Return (X, Y) of the center of cell containing provided text 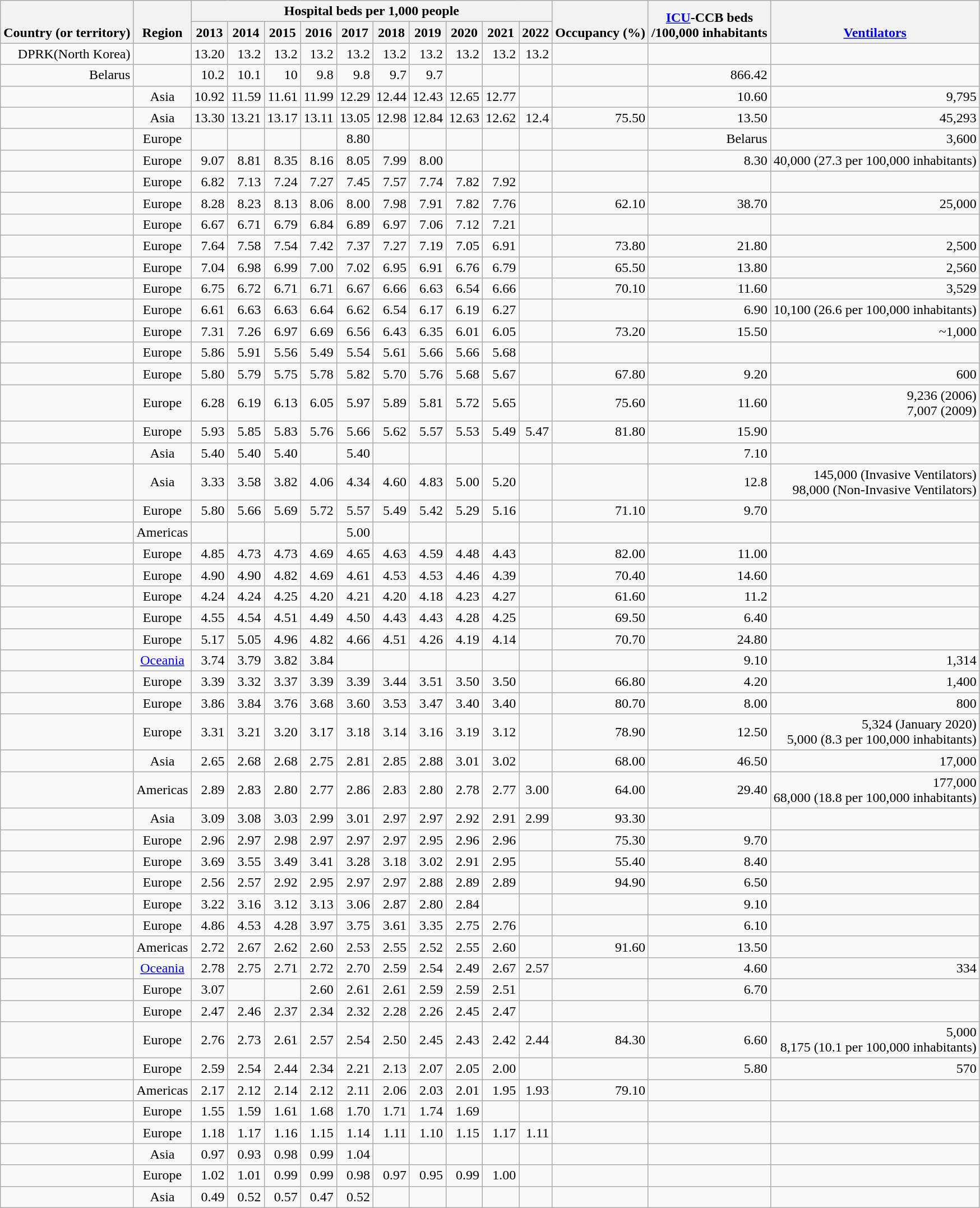
8.40 (709, 861)
3.51 (427, 682)
7.58 (246, 246)
4.65 (354, 554)
2.81 (354, 761)
8.80 (354, 139)
67.80 (600, 374)
7.06 (427, 224)
5.70 (391, 374)
3.76 (283, 703)
5.61 (391, 353)
5.56 (283, 353)
177,000 68,000 (18.8 per 100,000 inhabitants) (875, 790)
6.62 (354, 310)
1.02 (210, 1175)
1.93 (536, 1090)
9,236 (2006) 7,007 (2009) (875, 403)
5.20 (501, 482)
3.20 (283, 732)
2019 (427, 33)
4.55 (210, 617)
3.58 (246, 482)
Region (163, 22)
5.47 (536, 432)
12.65 (464, 96)
1.14 (354, 1133)
2.70 (354, 968)
3,529 (875, 289)
4.59 (427, 554)
7.24 (283, 182)
38.70 (709, 203)
0.95 (427, 1175)
5.17 (210, 639)
84.30 (600, 1040)
2,560 (875, 268)
5.78 (318, 374)
3.13 (318, 904)
2,500 (875, 246)
3.19 (464, 732)
2.21 (354, 1069)
2013 (210, 33)
2.06 (391, 1090)
75.60 (600, 403)
6.84 (318, 224)
6.35 (427, 331)
3.37 (283, 682)
21.80 (709, 246)
2.01 (464, 1090)
5.85 (246, 432)
4.23 (464, 596)
13.05 (354, 118)
6.60 (709, 1040)
5.65 (501, 403)
7.45 (354, 182)
Hospital beds per 1,000 people (372, 11)
866.42 (709, 75)
6.90 (709, 310)
3.60 (354, 703)
12.4 (536, 118)
13.30 (210, 118)
2.50 (391, 1040)
5.75 (283, 374)
12.98 (391, 118)
13.11 (318, 118)
3,600 (875, 139)
5.89 (391, 403)
91.60 (600, 947)
7.74 (427, 182)
3.75 (354, 925)
78.90 (600, 732)
12.50 (709, 732)
7.12 (464, 224)
3.21 (246, 732)
8.35 (283, 160)
6.27 (501, 310)
6.89 (354, 224)
7.76 (501, 203)
2.71 (283, 968)
4.27 (501, 596)
12.44 (391, 96)
4.48 (464, 554)
5.83 (283, 432)
2020 (464, 33)
7.00 (318, 268)
1,400 (875, 682)
13.20 (210, 54)
6.13 (283, 403)
12.8 (709, 482)
5.81 (427, 403)
2.65 (210, 761)
5.42 (427, 511)
7.99 (391, 160)
9.07 (210, 160)
1.69 (464, 1112)
11.00 (709, 554)
25,000 (875, 203)
8.81 (246, 160)
11.59 (246, 96)
1.55 (210, 1112)
3.17 (318, 732)
3.35 (427, 925)
82.00 (600, 554)
2.17 (210, 1090)
2.51 (501, 989)
12.84 (427, 118)
4.63 (391, 554)
6.70 (709, 989)
3.06 (354, 904)
2016 (318, 33)
3.55 (246, 861)
4.34 (354, 482)
5.53 (464, 432)
4.19 (464, 639)
4.26 (427, 639)
2.53 (354, 947)
3.32 (246, 682)
DPRK(North Korea) (67, 54)
6.64 (318, 310)
5.05 (246, 639)
3.61 (391, 925)
4.66 (354, 639)
Ventilators (875, 22)
1.10 (427, 1133)
15.90 (709, 432)
2.07 (427, 1069)
2.43 (464, 1040)
6.43 (391, 331)
12.29 (354, 96)
7.19 (427, 246)
4.50 (354, 617)
7.64 (210, 246)
3.47 (427, 703)
3.53 (391, 703)
81.80 (600, 432)
ICU-CCB beds/100,000 inhabitants (709, 22)
Occupancy (%) (600, 22)
3.28 (354, 861)
2014 (246, 33)
2.98 (283, 840)
7.26 (246, 331)
2.62 (283, 947)
46.50 (709, 761)
4.46 (464, 575)
1.01 (246, 1175)
10.92 (210, 96)
5.67 (501, 374)
3.31 (210, 732)
75.30 (600, 840)
3.69 (210, 861)
2.52 (427, 947)
7.98 (391, 203)
1.71 (391, 1112)
11.99 (318, 96)
1.61 (283, 1112)
7.42 (318, 246)
3.49 (283, 861)
5.91 (246, 353)
69.50 (600, 617)
2015 (283, 33)
79.10 (600, 1090)
2.28 (391, 1011)
80.70 (600, 703)
4.21 (354, 596)
7.02 (354, 268)
2.03 (427, 1090)
2.56 (210, 883)
6.75 (210, 289)
2.42 (501, 1040)
7.37 (354, 246)
45,293 (875, 118)
8.05 (354, 160)
75.50 (600, 118)
65.50 (600, 268)
10.1 (246, 75)
8.23 (246, 203)
4.83 (427, 482)
1.18 (210, 1133)
6.99 (283, 268)
4.06 (318, 482)
6.61 (210, 310)
~1,000 (875, 331)
14.60 (709, 575)
66.80 (600, 682)
6.98 (246, 268)
7.10 (709, 453)
4.86 (210, 925)
29.40 (709, 790)
145,000 (Invasive Ventilators) 98,000 (Non-Invasive Ventilators) (875, 482)
2018 (391, 33)
71.10 (600, 511)
8.16 (318, 160)
2.13 (391, 1069)
10,100 (26.6 per 100,000 inhabitants) (875, 310)
10 (283, 75)
68.00 (600, 761)
10.2 (210, 75)
2.14 (283, 1090)
2.00 (501, 1069)
7.92 (501, 182)
3.44 (391, 682)
17,000 (875, 761)
70.70 (600, 639)
2.49 (464, 968)
5.54 (354, 353)
10.60 (709, 96)
1.68 (318, 1112)
6.95 (391, 268)
1.00 (501, 1175)
1.70 (354, 1112)
55.40 (600, 861)
7.21 (501, 224)
3.33 (210, 482)
7.54 (283, 246)
73.80 (600, 246)
800 (875, 703)
334 (875, 968)
2.32 (354, 1011)
7.57 (391, 182)
5.62 (391, 432)
11.2 (709, 596)
6.72 (246, 289)
61.60 (600, 596)
9.20 (709, 374)
1,314 (875, 661)
2.84 (464, 904)
64.00 (600, 790)
2.05 (464, 1069)
3.97 (318, 925)
6.40 (709, 617)
6.82 (210, 182)
11.61 (283, 96)
24.80 (709, 639)
1.04 (354, 1154)
2022 (536, 33)
3.22 (210, 904)
2.87 (391, 904)
600 (875, 374)
3.68 (318, 703)
6.69 (318, 331)
93.30 (600, 819)
2.73 (246, 1040)
6.10 (709, 925)
6.76 (464, 268)
40,000 (27.3 per 100,000 inhabitants) (875, 160)
Country (or territory) (67, 22)
7.13 (246, 182)
7.91 (427, 203)
15.50 (709, 331)
70.10 (600, 289)
5.97 (354, 403)
5,324 (January 2020) 5,000 (8.3 per 100,000 inhabitants) (875, 732)
13.80 (709, 268)
8.13 (283, 203)
4.39 (501, 575)
2.85 (391, 761)
3.08 (246, 819)
6.50 (709, 883)
6.28 (210, 403)
4.85 (210, 554)
2.86 (354, 790)
2.11 (354, 1090)
8.30 (709, 160)
62.10 (600, 203)
1.74 (427, 1112)
6.01 (464, 331)
2017 (354, 33)
12.62 (501, 118)
94.90 (600, 883)
5.82 (354, 374)
5.86 (210, 353)
7.04 (210, 268)
9,795 (875, 96)
4.54 (246, 617)
7.31 (210, 331)
12.43 (427, 96)
3.86 (210, 703)
4.14 (501, 639)
0.47 (318, 1197)
2.37 (283, 1011)
4.18 (427, 596)
12.77 (501, 96)
1.59 (246, 1112)
1.16 (283, 1133)
4.61 (354, 575)
13.21 (246, 118)
4.49 (318, 617)
5.29 (464, 511)
8.28 (210, 203)
3.14 (391, 732)
13.17 (283, 118)
0.49 (210, 1197)
5.16 (501, 511)
6.17 (427, 310)
5.93 (210, 432)
4.96 (283, 639)
3.09 (210, 819)
5,000 8,175 (10.1 per 100,000 inhabitants) (875, 1040)
2.26 (427, 1011)
3.03 (283, 819)
12.63 (464, 118)
1.95 (501, 1090)
5.79 (246, 374)
3.41 (318, 861)
73.20 (600, 331)
8.06 (318, 203)
570 (875, 1069)
6.56 (354, 331)
70.40 (600, 575)
3.74 (210, 661)
3.00 (536, 790)
5.69 (283, 511)
3.07 (210, 989)
2.46 (246, 1011)
2021 (501, 33)
0.93 (246, 1154)
0.57 (283, 1197)
3.79 (246, 661)
7.05 (464, 246)
